Search for the cell housing the specified text and yield its (x, y) center coordinate. 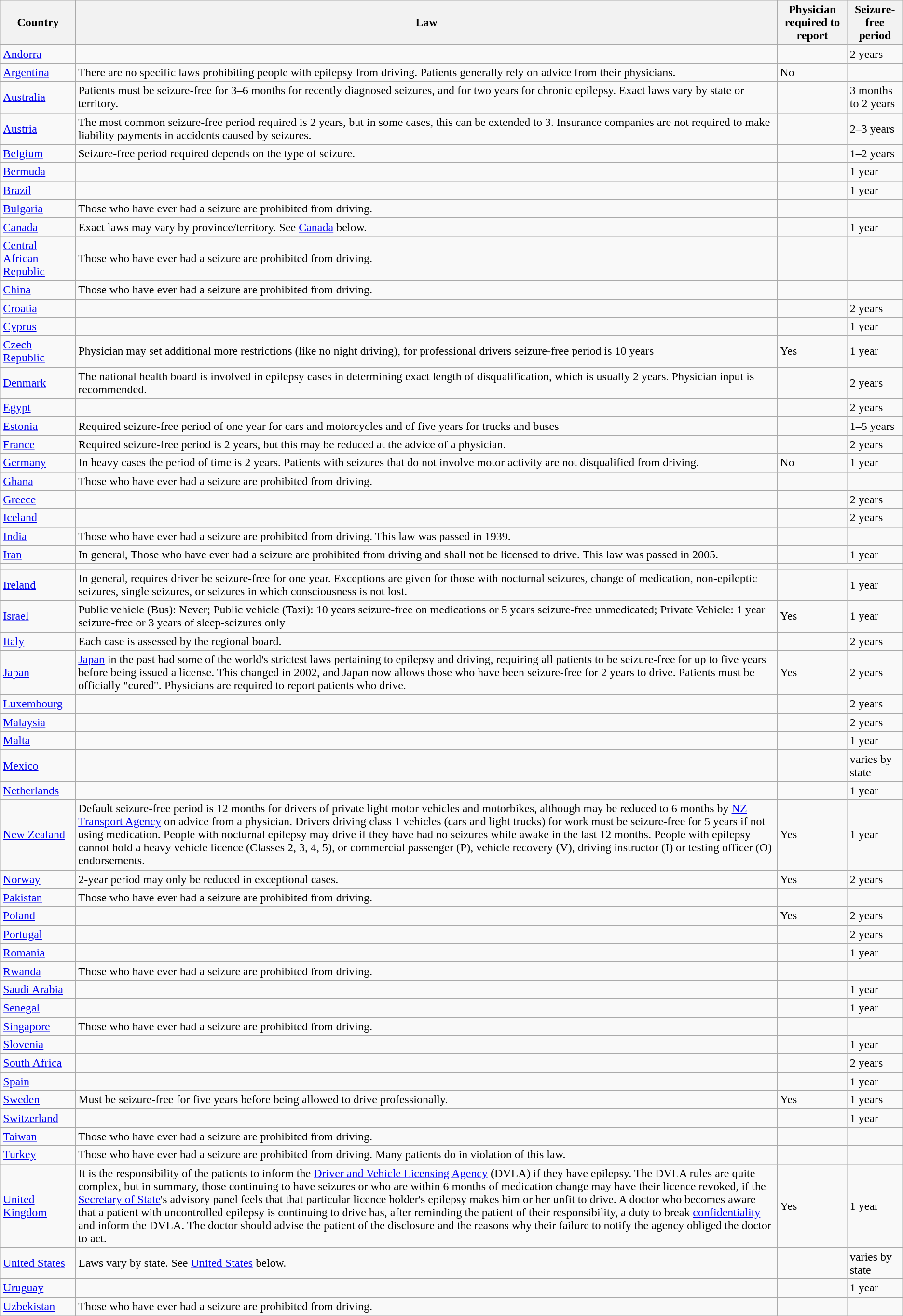
Bermuda (38, 172)
Portugal (38, 934)
1–5 years (875, 426)
Senegal (38, 1008)
Seizure-free period required depends on the type of seizure. (426, 153)
Ireland (38, 585)
Italy (38, 641)
2-year period may only be reduced in exceptional cases. (426, 879)
Germany (38, 463)
United Kingdom (38, 1205)
Sweden (38, 1100)
Estonia (38, 426)
Netherlands (38, 790)
Greece (38, 499)
Belgium (38, 153)
Uruguay (38, 1288)
Must be seizure-free for five years before being allowed to drive professionally. (426, 1100)
Exact laws may vary by province/territory. See Canada below. (426, 227)
Egypt (38, 408)
Physician may set additional more restrictions (like no night driving), for professional drivers seizure-free period is 10 years (426, 351)
Malta (38, 741)
Pakistan (38, 898)
Poland (38, 916)
Uzbekistan (38, 1306)
In heavy cases the period of time is 2 years. Patients with seizures that do not involve motor activity are not disqualified from driving. (426, 463)
Law (426, 23)
2–3 years (875, 128)
Taiwan (38, 1136)
China (38, 290)
Physician required to report (812, 23)
Saudi Arabia (38, 989)
Those who have ever had a seizure are prohibited from driving. This law was passed in 1939. (426, 536)
Singapore (38, 1026)
Brazil (38, 190)
Each case is assessed by the regional board. (426, 641)
Bulgaria (38, 208)
Switzerland (38, 1118)
Spain (38, 1081)
Malaysia (38, 722)
Cyprus (38, 327)
South Africa (38, 1063)
India (38, 536)
Seizure-free period (875, 23)
Croatia (38, 308)
Ghana (38, 481)
Norway (38, 879)
Denmark (38, 383)
Country (38, 23)
3 months to 2 years (875, 97)
New Zealand (38, 835)
Argentina (38, 72)
Those who have ever had a seizure are prohibited from driving. Many patients do in violation of this law. (426, 1155)
Austria (38, 128)
Central African Republic (38, 258)
Turkey (38, 1155)
Israel (38, 616)
Required seizure-free period is 2 years, but this may be reduced at the advice of a physician. (426, 444)
Iceland (38, 518)
1 years (875, 1100)
Iran (38, 554)
Slovenia (38, 1045)
Australia (38, 97)
Laws vary by state. See United States below. (426, 1263)
Romania (38, 953)
Mexico (38, 765)
Andorra (38, 54)
Luxembourg (38, 704)
Czech Republic (38, 351)
1–2 years (875, 153)
Required seizure-free period of one year for cars and motorcycles and of five years for trucks and buses (426, 426)
Canada (38, 227)
United States (38, 1263)
Rwanda (38, 971)
In general, Those who have ever had a seizure are prohibited from driving and shall not be licensed to drive. This law was passed in 2005. (426, 554)
France (38, 444)
There are no specific laws prohibiting people with epilepsy from driving. Patients generally rely on advice from their physicians. (426, 72)
Japan (38, 673)
